Identify which cell holds the provided text, then report its (X, Y) central coordinate. 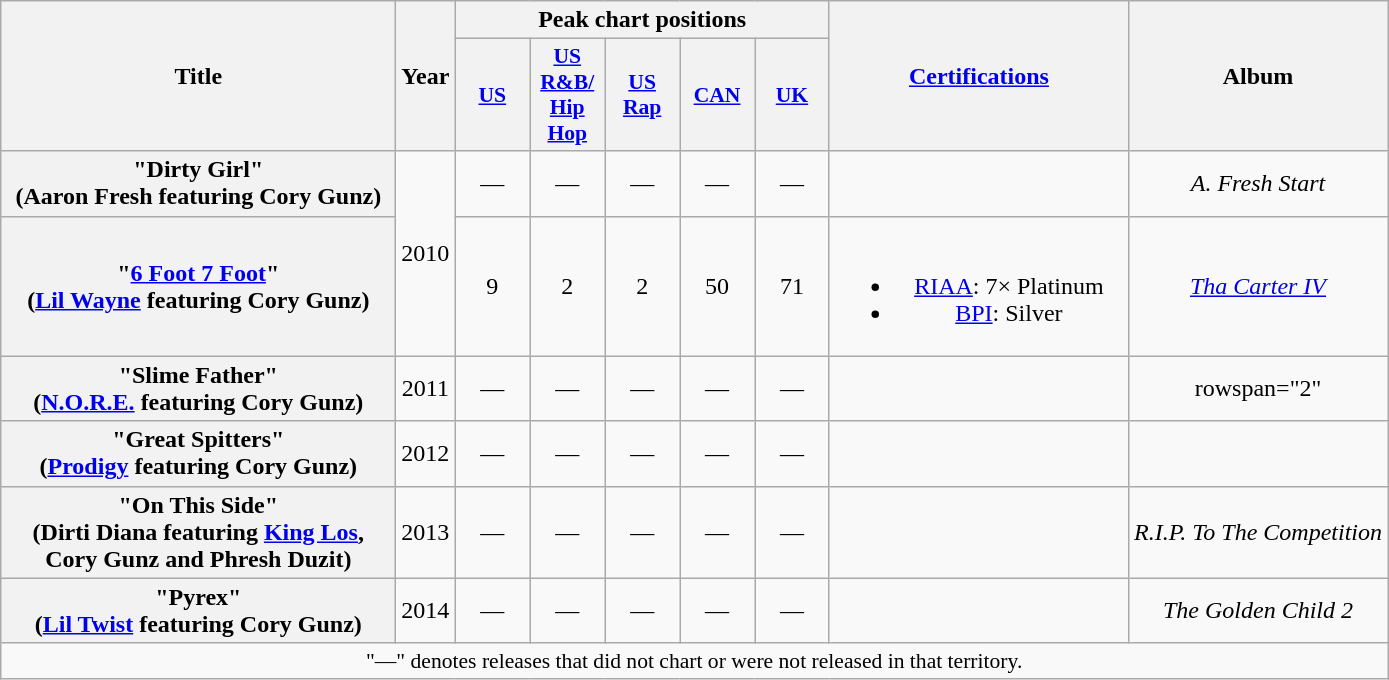
UK (792, 95)
CAN (718, 95)
Peak chart positions (642, 20)
USR&B/Hip Hop (568, 95)
"6 Foot 7 Foot"(Lil Wayne featuring Cory Gunz) (198, 286)
2011 (426, 388)
Title (198, 76)
The Golden Child 2 (1258, 610)
"Great Spitters"(Prodigy featuring Cory Gunz) (198, 454)
Tha Carter IV (1258, 286)
US (492, 95)
2010 (426, 254)
"Dirty Girl" (Aaron Fresh featuring Cory Gunz) (198, 184)
"—" denotes releases that did not chart or were not released in that territory. (694, 661)
USRap (642, 95)
50 (718, 286)
9 (492, 286)
R.I.P. To The Competition (1258, 532)
"Pyrex"(Lil Twist featuring Cory Gunz) (198, 610)
2014 (426, 610)
2012 (426, 454)
RIAA: 7× PlatinumBPI: Silver (978, 286)
"On This Side"(Dirti Diana featuring King Los, Cory Gunz and Phresh Duzit) (198, 532)
A. Fresh Start (1258, 184)
71 (792, 286)
2013 (426, 532)
Certifications (978, 76)
Year (426, 76)
Album (1258, 76)
rowspan="2" (1258, 388)
"Slime Father"(N.O.R.E. featuring Cory Gunz) (198, 388)
